Locate the cell with the specified text and output its [X, Y] center coordinate. 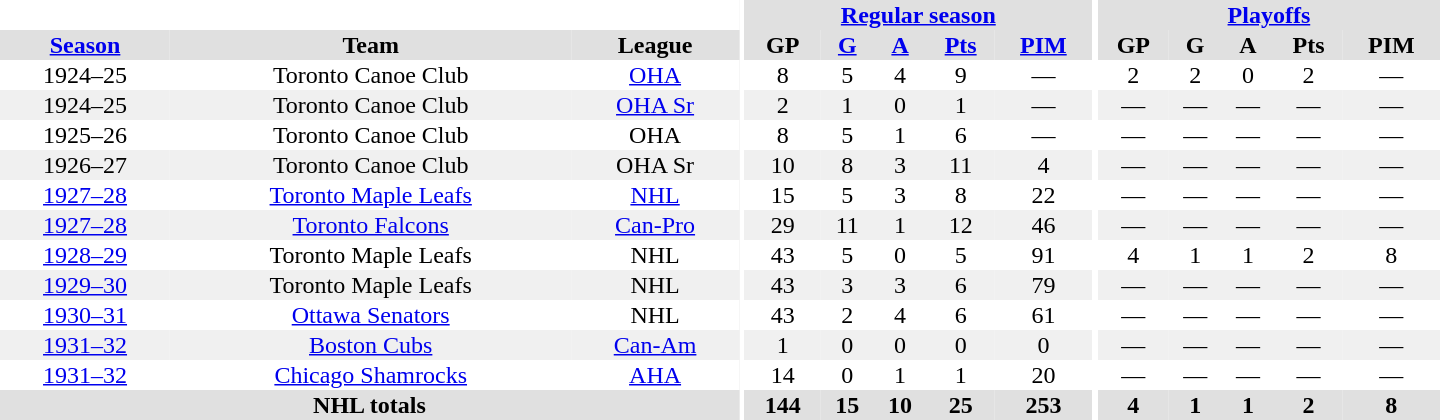
Chicago Shamrocks [370, 375]
91 [1044, 255]
22 [1044, 195]
12 [960, 225]
Team [370, 45]
61 [1044, 315]
Playoffs [1269, 15]
1928–29 [85, 255]
Toronto Falcons [370, 225]
14 [783, 375]
League [654, 45]
Ottawa Senators [370, 315]
1925–26 [85, 135]
9 [960, 75]
46 [1044, 225]
Regular season [918, 15]
Can-Pro [654, 225]
20 [1044, 375]
Boston Cubs [370, 345]
Can-Am [654, 345]
NHL totals [370, 405]
79 [1044, 285]
Season [85, 45]
1930–31 [85, 315]
29 [783, 225]
25 [960, 405]
144 [783, 405]
1926–27 [85, 165]
253 [1044, 405]
1929–30 [85, 285]
AHA [654, 375]
